Extract the [x, y] coordinate from the center of the cell holding the provided text.  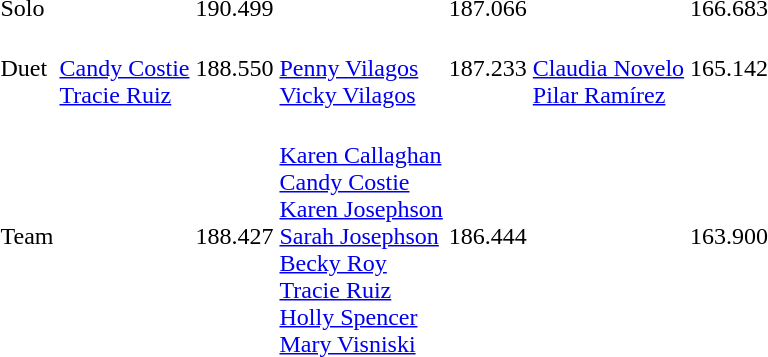
Penny VilagosVicky Vilagos [361, 68]
188.550 [234, 68]
Candy CostieTracie Ruiz [124, 68]
187.233 [488, 68]
Claudia NoveloPilar Ramírez [608, 68]
